Provide the (X, Y) coordinate of the cell's center where the given text is located.  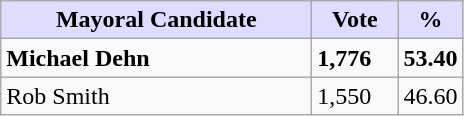
Rob Smith (156, 96)
1,550 (355, 96)
Michael Dehn (156, 58)
46.60 (430, 96)
1,776 (355, 58)
53.40 (430, 58)
Mayoral Candidate (156, 20)
Vote (355, 20)
% (430, 20)
